Return the (X, Y) coordinate for the center point of the cell that contains the specified text.  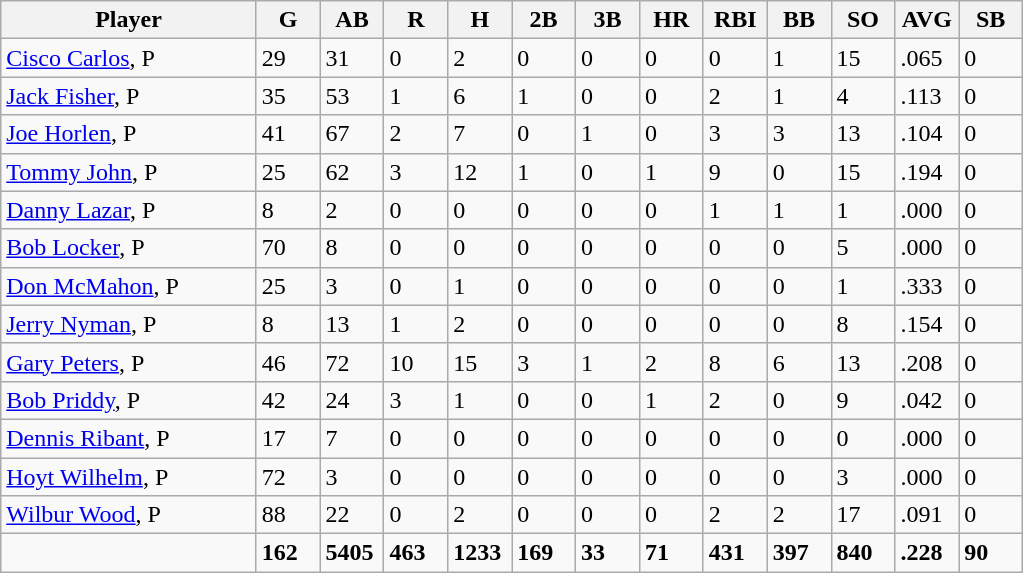
.194 (927, 172)
42 (288, 400)
3B (608, 20)
AB (352, 20)
46 (288, 362)
53 (352, 96)
840 (863, 553)
90 (991, 553)
169 (544, 553)
G (288, 20)
67 (352, 134)
35 (288, 96)
HR (671, 20)
Don McMahon, P (128, 286)
Bob Priddy, P (128, 400)
31 (352, 58)
29 (288, 58)
33 (608, 553)
10 (416, 362)
H (480, 20)
.208 (927, 362)
.065 (927, 58)
88 (288, 515)
4 (863, 96)
Dennis Ribant, P (128, 438)
397 (799, 553)
463 (416, 553)
Player (128, 20)
Bob Locker, P (128, 248)
SB (991, 20)
22 (352, 515)
Danny Lazar, P (128, 210)
12 (480, 172)
431 (735, 553)
AVG (927, 20)
.104 (927, 134)
162 (288, 553)
Hoyt Wilhelm, P (128, 477)
70 (288, 248)
Joe Horlen, P (128, 134)
5405 (352, 553)
.113 (927, 96)
.228 (927, 553)
62 (352, 172)
SO (863, 20)
41 (288, 134)
BB (799, 20)
5 (863, 248)
.091 (927, 515)
71 (671, 553)
1233 (480, 553)
Jerry Nyman, P (128, 324)
RBI (735, 20)
Jack Fisher, P (128, 96)
2B (544, 20)
R (416, 20)
Tommy John, P (128, 172)
Gary Peters, P (128, 362)
.042 (927, 400)
Wilbur Wood, P (128, 515)
.333 (927, 286)
24 (352, 400)
.154 (927, 324)
Cisco Carlos, P (128, 58)
